From the cell containing the given text, extract its center point as (x, y) coordinate. 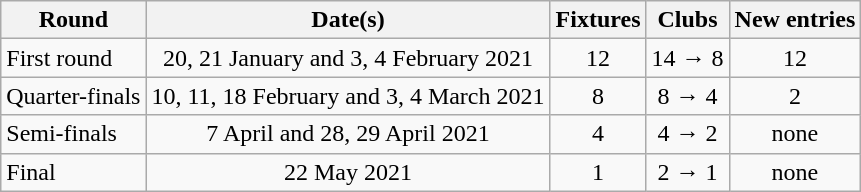
Date(s) (348, 20)
10, 11, 18 February and 3, 4 March 2021 (348, 96)
8 → 4 (688, 96)
7 April and 28, 29 April 2021 (348, 134)
Fixtures (598, 20)
14 → 8 (688, 58)
Quarter-finals (74, 96)
4 (598, 134)
New entries (795, 20)
2 (795, 96)
Final (74, 172)
22 May 2021 (348, 172)
Semi-finals (74, 134)
2 → 1 (688, 172)
First round (74, 58)
1 (598, 172)
4 → 2 (688, 134)
Clubs (688, 20)
8 (598, 96)
20, 21 January and 3, 4 February 2021 (348, 58)
Round (74, 20)
